From the cell containing the given text, extract its center point as [X, Y] coordinate. 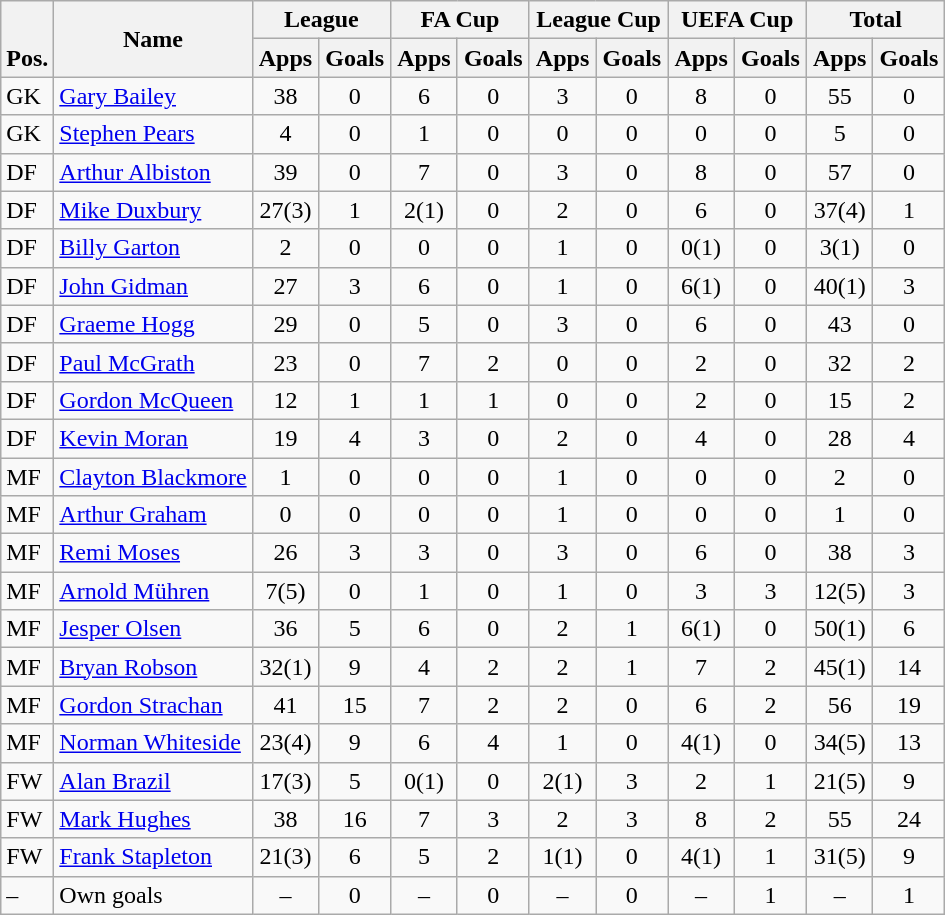
Alan Brazil [153, 781]
Name [153, 39]
43 [840, 324]
Gary Bailey [153, 96]
Paul McGrath [153, 362]
27 [286, 286]
Arnold Mühren [153, 591]
56 [840, 705]
Mike Duxbury [153, 210]
Arthur Albiston [153, 172]
League Cup [598, 20]
Arthur Graham [153, 515]
24 [909, 819]
Jesper Olsen [153, 629]
UEFA Cup [738, 20]
Frank Stapleton [153, 857]
Billy Garton [153, 248]
17(3) [286, 781]
21(3) [286, 857]
41 [286, 705]
Bryan Robson [153, 667]
45(1) [840, 667]
50(1) [840, 629]
39 [286, 172]
3(1) [840, 248]
57 [840, 172]
Gordon Strachan [153, 705]
Total [876, 20]
26 [286, 553]
29 [286, 324]
32 [840, 362]
28 [840, 438]
Stephen Pears [153, 134]
Remi Moses [153, 553]
14 [909, 667]
31(5) [840, 857]
Mark Hughes [153, 819]
7(5) [286, 591]
21(5) [840, 781]
Gordon McQueen [153, 400]
12 [286, 400]
Kevin Moran [153, 438]
34(5) [840, 743]
13 [909, 743]
Graeme Hogg [153, 324]
League [322, 20]
Own goals [153, 895]
40(1) [840, 286]
1(1) [562, 857]
John Gidman [153, 286]
FA Cup [460, 20]
27(3) [286, 210]
Clayton Blackmore [153, 477]
23(4) [286, 743]
16 [355, 819]
Norman Whiteside [153, 743]
Pos. [28, 39]
12(5) [840, 591]
23 [286, 362]
32(1) [286, 667]
37(4) [840, 210]
36 [286, 629]
